Identify which cell holds the provided text, then report its [x, y] central coordinate. 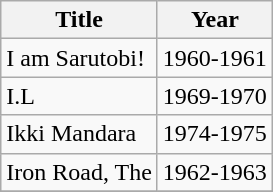
1962-1963 [214, 172]
I am Sarutobi! [80, 58]
Title [80, 20]
Year [214, 20]
1974-1975 [214, 134]
Iron Road, The [80, 172]
Ikki Mandara [80, 134]
1960-1961 [214, 58]
I.L [80, 96]
1969-1970 [214, 96]
